Return (x, y) of the center of cell containing provided text 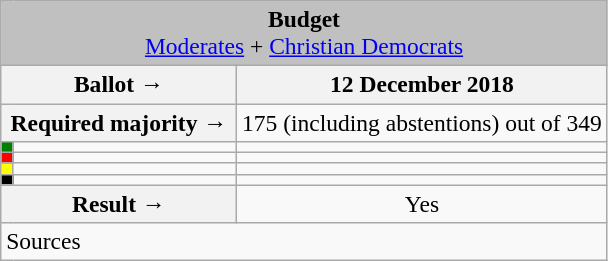
Ballot → (119, 84)
Sources (304, 241)
Yes (422, 204)
175 (including abstentions) out of 349 (422, 122)
12 December 2018 (422, 84)
Required majority → (119, 122)
Result → (119, 204)
BudgetModerates + Christian Democrats (304, 32)
